Extract the (X, Y) coordinate from the center of the cell holding the provided text.  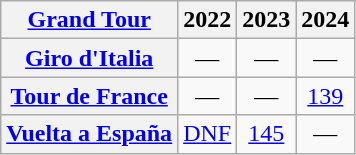
Tour de France (90, 96)
2022 (208, 20)
Grand Tour (90, 20)
2024 (326, 20)
Giro d'Italia (90, 58)
Vuelta a España (90, 134)
2023 (266, 20)
139 (326, 96)
DNF (208, 134)
145 (266, 134)
